Return the [x, y] coordinate for the center point of the cell that contains the specified text.  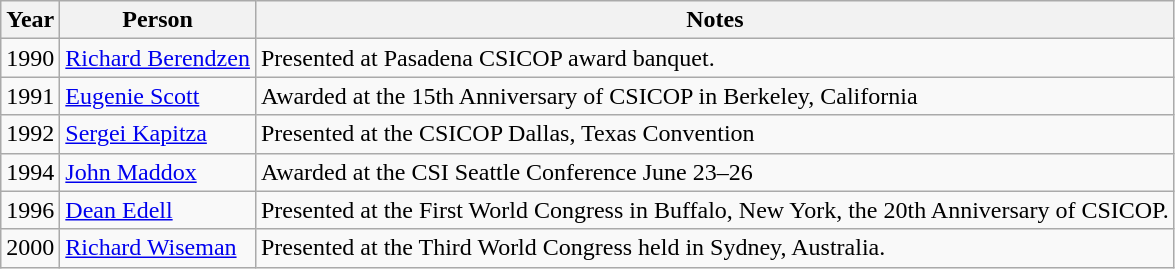
Person [158, 20]
1996 [30, 210]
Presented at the First World Congress in Buffalo, New York, the 20th Anniversary of CSICOP. [714, 210]
Sergei Kapitza [158, 134]
1994 [30, 172]
Awarded at the 15th Anniversary of CSICOP in Berkeley, California [714, 96]
John Maddox [158, 172]
Richard Berendzen [158, 58]
Richard Wiseman [158, 248]
1992 [30, 134]
Dean Edell [158, 210]
1991 [30, 96]
Notes [714, 20]
Awarded at the CSI Seattle Conference June 23–26 [714, 172]
Year [30, 20]
Presented at the Third World Congress held in Sydney, Australia. [714, 248]
Presented at Pasadena CSICOP award banquet. [714, 58]
Presented at the CSICOP Dallas, Texas Convention [714, 134]
2000 [30, 248]
Eugenie Scott [158, 96]
1990 [30, 58]
